Determine the [x, y] coordinate at the center of the cell enclosing the given text.  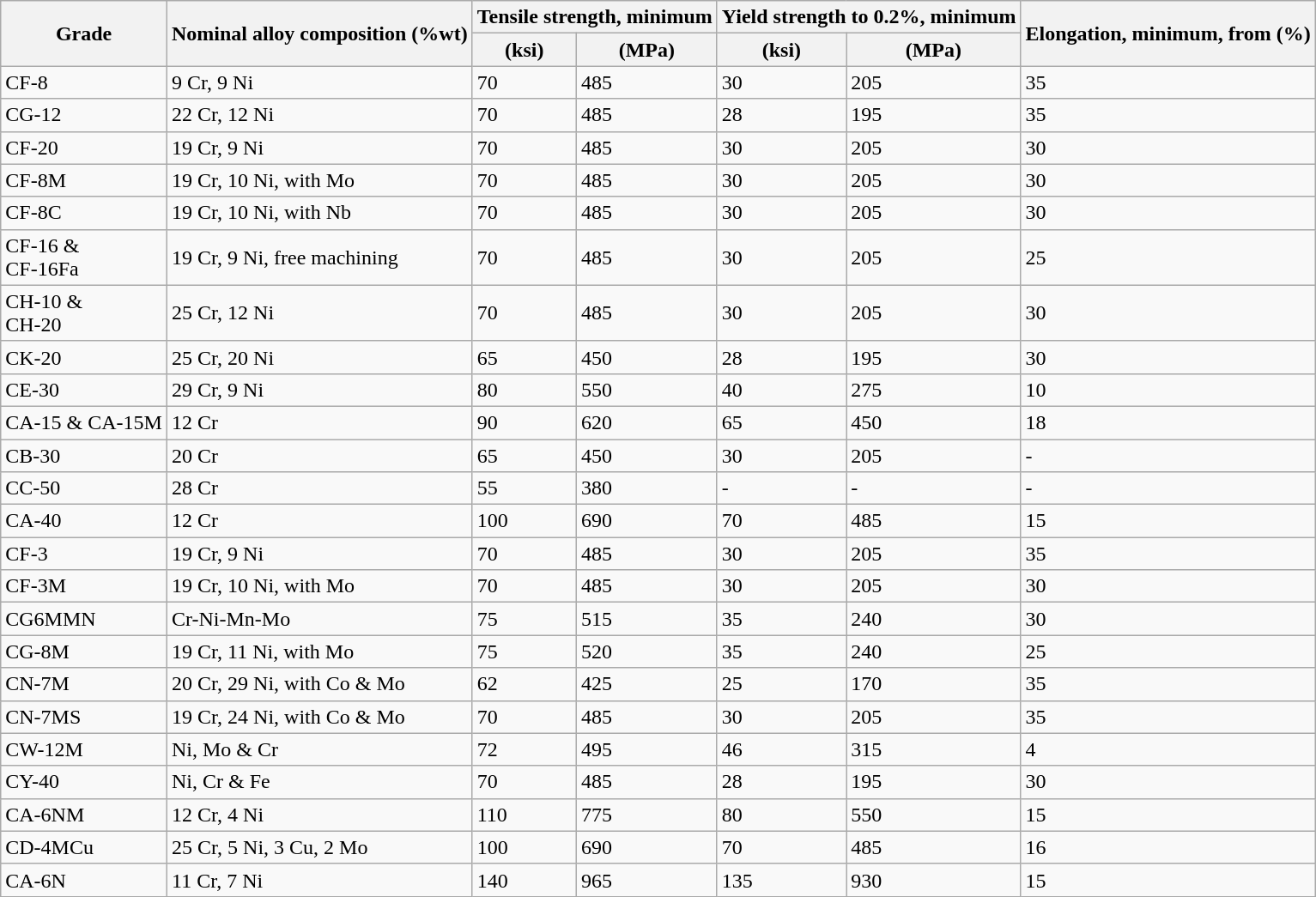
CF-8 [84, 82]
CN-7MS [84, 717]
CG6MMN [84, 619]
CW-12M [84, 749]
Ni, Mo & Cr [319, 749]
10 [1167, 390]
CA-6NM [84, 815]
19 Cr, 10 Ni, with Nb [319, 213]
19 Cr, 24 Ni, with Co & Mo [319, 717]
9 Cr, 9 Ni [319, 82]
62 [524, 684]
965 [646, 880]
Tensile strength, minimum [594, 17]
CF-16 & CF-16Fa [84, 258]
315 [934, 749]
520 [646, 652]
28 Cr [319, 488]
72 [524, 749]
16 [1167, 847]
55 [524, 488]
18 [1167, 422]
CG-12 [84, 115]
CA-6N [84, 880]
Yield strength to 0.2%, minimum [869, 17]
CH-10 & CH-20 [84, 312]
CC-50 [84, 488]
20 Cr, 29 Ni, with Co & Mo [319, 684]
135 [781, 880]
CB-30 [84, 456]
275 [934, 390]
CF-3 [84, 554]
40 [781, 390]
19 Cr, 11 Ni, with Mo [319, 652]
775 [646, 815]
930 [934, 880]
CK-20 [84, 357]
25 Cr, 12 Ni [319, 312]
CG-8M [84, 652]
515 [646, 619]
110 [524, 815]
25 Cr, 20 Ni [319, 357]
CN-7M [84, 684]
Elongation, minimum, from (%) [1167, 33]
29 Cr, 9 Ni [319, 390]
25 Cr, 5 Ni, 3 Cu, 2 Mo [319, 847]
22 Cr, 12 Ni [319, 115]
Ni, Cr & Fe [319, 782]
20 Cr [319, 456]
CF-20 [84, 148]
90 [524, 422]
495 [646, 749]
CE-30 [84, 390]
CD-4MCu [84, 847]
CA-15 & CA-15M [84, 422]
170 [934, 684]
CF-3M [84, 586]
Cr-Ni-Mn-Mo [319, 619]
380 [646, 488]
11 Cr, 7 Ni [319, 880]
CA-40 [84, 521]
Nominal alloy composition (%wt) [319, 33]
19 Cr, 9 Ni, free machining [319, 258]
4 [1167, 749]
425 [646, 684]
46 [781, 749]
620 [646, 422]
140 [524, 880]
CF-8C [84, 213]
CY-40 [84, 782]
12 Cr, 4 Ni [319, 815]
Grade [84, 33]
CF-8M [84, 180]
